Locate the cell with the specified text and output its (x, y) center coordinate. 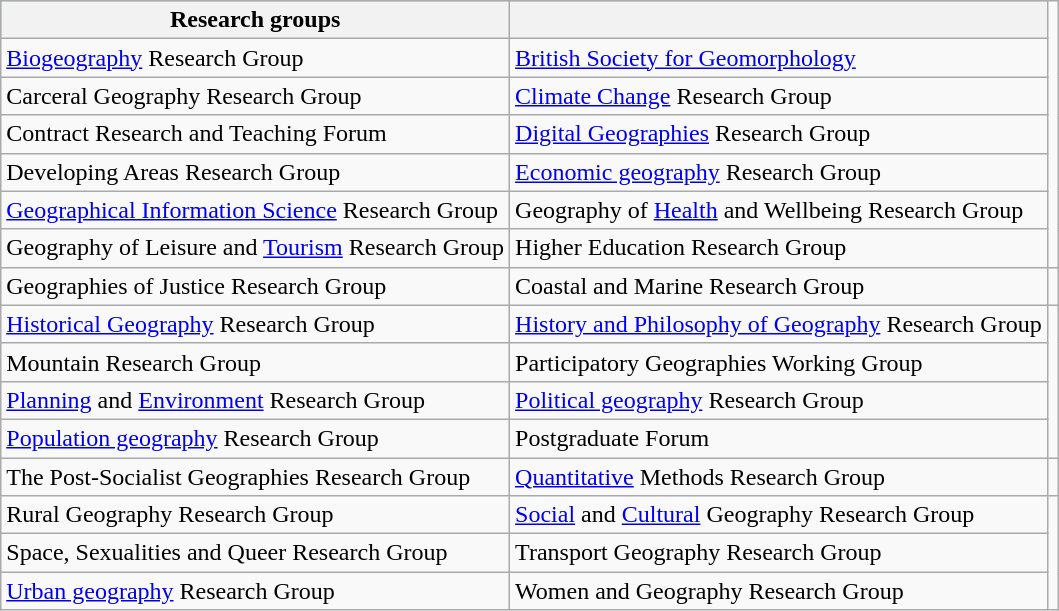
Coastal and Marine Research Group (779, 286)
Biogeography Research Group (256, 58)
History and Philosophy of Geography Research Group (779, 324)
Quantitative Methods Research Group (779, 477)
Geography of Health and Wellbeing Research Group (779, 210)
Population geography Research Group (256, 438)
Geographical Information Science Research Group (256, 210)
Economic geography Research Group (779, 172)
Research groups (256, 20)
The Post-Socialist Geographies Research Group (256, 477)
Participatory Geographies Working Group (779, 362)
Digital Geographies Research Group (779, 134)
Transport Geography Research Group (779, 553)
Political geography Research Group (779, 400)
Historical Geography Research Group (256, 324)
Space, Sexualities and Queer Research Group (256, 553)
Planning and Environment Research Group (256, 400)
Geographies of Justice Research Group (256, 286)
Developing Areas Research Group (256, 172)
Higher Education Research Group (779, 248)
Mountain Research Group (256, 362)
Women and Geography Research Group (779, 591)
Postgraduate Forum (779, 438)
Carceral Geography Research Group (256, 96)
Geography of Leisure and Tourism Research Group (256, 248)
Contract Research and Teaching Forum (256, 134)
British Society for Geomorphology (779, 58)
Climate Change Research Group (779, 96)
Urban geography Research Group (256, 591)
Social and Cultural Geography Research Group (779, 515)
Rural Geography Research Group (256, 515)
